Extract the (X, Y) coordinate from the center of the cell holding the provided text.  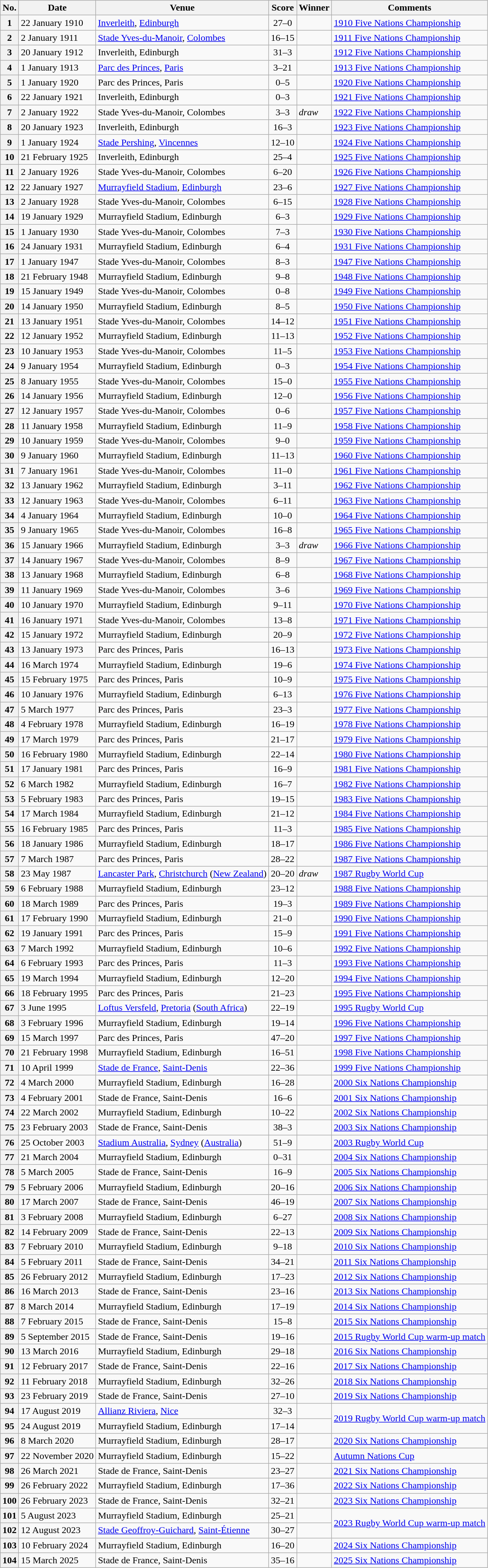
81 (9, 1217)
14 February 2009 (57, 1232)
51 (9, 769)
9–11 (282, 605)
73 (9, 1097)
19–14 (282, 1023)
6–20 (282, 172)
1950 Five Nations Championship (410, 306)
67 (9, 1008)
26 February 2023 (57, 1501)
1965 Five Nations Championship (410, 530)
16–6 (282, 1097)
0–5 (282, 82)
61 (9, 919)
2000 Six Nations Championship (410, 1082)
18 March 1989 (57, 903)
1978 Five Nations Championship (410, 724)
30 (9, 456)
17 February 1990 (57, 919)
10 January 1953 (57, 351)
16–19 (282, 724)
1926 Five Nations Championship (410, 172)
6–8 (282, 575)
1971 Five Nations Championship (410, 620)
1980 Five Nations Championship (410, 754)
69 (9, 1038)
6–4 (282, 247)
19 January 1991 (57, 933)
15 January 1966 (57, 545)
20–9 (282, 635)
60 (9, 903)
20–16 (282, 1187)
2004 Six Nations Championship (410, 1157)
9 January 1960 (57, 456)
2015 Six Nations Championship (410, 1321)
31–3 (282, 53)
31 (9, 471)
64 (9, 963)
5 February 1983 (57, 799)
29 (9, 441)
2003 Rugby World Cup (410, 1142)
1913 Five Nations Championship (410, 67)
13–8 (282, 620)
8 March 2020 (57, 1441)
1954 Five Nations Championship (410, 366)
16 March 2013 (57, 1292)
19 March 1994 (57, 978)
97 (9, 1456)
7 March 1992 (57, 948)
26 February 2022 (57, 1486)
17 March 2007 (57, 1202)
1949 Five Nations Championship (410, 291)
3–11 (282, 486)
86 (9, 1292)
6 February 1988 (57, 888)
18 January 1986 (57, 844)
1963 Five Nations Championship (410, 500)
104 (9, 1560)
14 January 1956 (57, 396)
1928 Five Nations Championship (410, 202)
10 January 1976 (57, 695)
12 (9, 187)
2015 Rugby World Cup warm-up match (410, 1336)
2 January 1922 (57, 112)
3–6 (282, 590)
59 (9, 888)
6–15 (282, 202)
1948 Five Nations Championship (410, 276)
1925 Five Nations Championship (410, 157)
1989 Five Nations Championship (410, 903)
15 January 1972 (57, 635)
1992 Five Nations Championship (410, 948)
20 (9, 306)
2010 Six Nations Championship (410, 1247)
10–9 (282, 680)
74 (9, 1112)
82 (9, 1232)
28–17 (282, 1441)
83 (9, 1247)
2021 Six Nations Championship (410, 1471)
12 February 2017 (57, 1366)
15 (9, 232)
1979 Five Nations Championship (410, 739)
16–51 (282, 1053)
5 August 2023 (57, 1515)
1927 Five Nations Championship (410, 187)
16–28 (282, 1082)
1964 Five Nations Championship (410, 515)
22 (9, 336)
11 January 1969 (57, 590)
3 (9, 53)
43 (9, 649)
91 (9, 1366)
14 January 1967 (57, 560)
16–8 (282, 530)
47–20 (282, 1038)
8 (9, 127)
3–21 (282, 67)
6–11 (282, 500)
24 January 1931 (57, 247)
15–22 (282, 1456)
22–14 (282, 754)
25 October 2003 (57, 1142)
1995 Rugby World Cup (410, 1008)
2020 Six Nations Championship (410, 1441)
33 (9, 500)
5 March 2005 (57, 1172)
1997 Five Nations Championship (410, 1038)
32–3 (282, 1411)
2013 Six Nations Championship (410, 1292)
23 May 1987 (57, 873)
80 (9, 1202)
23–12 (282, 888)
23–3 (282, 709)
71 (9, 1068)
11 (9, 172)
7 February 2015 (57, 1321)
44 (9, 665)
4 January 1964 (57, 515)
30–27 (282, 1530)
11 February 2018 (57, 1381)
23 (9, 351)
58 (9, 873)
38 (9, 575)
1985 Five Nations Championship (410, 829)
1983 Five Nations Championship (410, 799)
No. (9, 8)
55 (9, 829)
1957 Five Nations Championship (410, 411)
Allianz Riviera, Nice (182, 1411)
24 August 2019 (57, 1426)
9 January 1954 (57, 366)
1974 Five Nations Championship (410, 665)
1 January 1913 (57, 67)
37 (9, 560)
51–9 (282, 1142)
8 January 1955 (57, 381)
Stadium Australia, Sydney (Australia) (182, 1142)
13 March 2016 (57, 1351)
3 February 1996 (57, 1023)
1969 Five Nations Championship (410, 590)
2024 Six Nations Championship (410, 1545)
1953 Five Nations Championship (410, 351)
21–0 (282, 919)
10–22 (282, 1112)
1920 Five Nations Championship (410, 82)
25 (9, 381)
11 January 1958 (57, 426)
21–23 (282, 993)
19–15 (282, 799)
23–6 (282, 187)
4 (9, 67)
15–8 (282, 1321)
1973 Five Nations Championship (410, 649)
1955 Five Nations Championship (410, 381)
Date (57, 8)
2 January 1926 (57, 172)
41 (9, 620)
2014 Six Nations Championship (410, 1306)
2022 Six Nations Championship (410, 1486)
13 January 1962 (57, 486)
12–20 (282, 978)
12 January 1952 (57, 336)
24 (9, 366)
52 (9, 784)
17–14 (282, 1426)
17 March 1984 (57, 814)
63 (9, 948)
16–13 (282, 649)
Autumn Nations Cup (410, 1456)
34–21 (282, 1262)
1956 Five Nations Championship (410, 396)
11–9 (282, 426)
65 (9, 978)
9–0 (282, 441)
1952 Five Nations Championship (410, 336)
9 (9, 142)
16 January 1971 (57, 620)
79 (9, 1187)
1 (9, 23)
9 January 1965 (57, 530)
10 January 1970 (57, 605)
75 (9, 1127)
18 February 1995 (57, 993)
1987 Rugby World Cup (410, 873)
6 February 1993 (57, 963)
17 March 1979 (57, 739)
17–23 (282, 1277)
6 March 1982 (57, 784)
0–6 (282, 411)
72 (9, 1082)
2017 Six Nations Championship (410, 1366)
Stade Pershing, Vincennes (182, 142)
22–13 (282, 1232)
1996 Five Nations Championship (410, 1023)
22 November 2020 (57, 1456)
1 January 1930 (57, 232)
1975 Five Nations Championship (410, 680)
68 (9, 1023)
1947 Five Nations Championship (410, 262)
29–18 (282, 1351)
12–0 (282, 396)
101 (9, 1515)
6–13 (282, 695)
23 February 2019 (57, 1396)
Winner (314, 8)
14–12 (282, 321)
88 (9, 1321)
Lancaster Park, Christchurch (New Zealand) (182, 873)
1 January 1920 (57, 82)
14 January 1950 (57, 306)
84 (9, 1262)
92 (9, 1381)
5 September 2015 (57, 1336)
2012 Six Nations Championship (410, 1277)
23–27 (282, 1471)
2002 Six Nations Championship (410, 1112)
1976 Five Nations Championship (410, 695)
Stade Geoffroy-Guichard, Saint-Étienne (182, 1530)
20 January 1923 (57, 127)
16 February 1980 (57, 754)
0–8 (282, 291)
2009 Six Nations Championship (410, 1232)
1958 Five Nations Championship (410, 426)
7 (9, 112)
2019 Rugby World Cup warm-up match (410, 1419)
4 February 1978 (57, 724)
6–27 (282, 1217)
7 January 1961 (57, 471)
0–31 (282, 1157)
1929 Five Nations Championship (410, 217)
1922 Five Nations Championship (410, 112)
22–36 (282, 1068)
22 January 1921 (57, 97)
26 March 2021 (57, 1471)
1986 Five Nations Championship (410, 844)
2001 Six Nations Championship (410, 1097)
11–0 (282, 471)
1962 Five Nations Championship (410, 486)
1990 Five Nations Championship (410, 919)
19–16 (282, 1336)
5 March 1977 (57, 709)
32–26 (282, 1381)
1959 Five Nations Championship (410, 441)
16 (9, 247)
Comments (410, 8)
36 (9, 545)
25–4 (282, 157)
1972 Five Nations Championship (410, 635)
19–6 (282, 665)
85 (9, 1277)
12 August 2023 (57, 1530)
10 April 1999 (57, 1068)
10 January 1959 (57, 441)
10–0 (282, 515)
16–7 (282, 784)
26 February 2012 (57, 1277)
27–10 (282, 1396)
2016 Six Nations Championship (410, 1351)
21 February 1998 (57, 1053)
1970 Five Nations Championship (410, 605)
35–16 (282, 1560)
16–15 (282, 38)
8 March 2014 (57, 1306)
1998 Five Nations Championship (410, 1053)
1987 Five Nations Championship (410, 859)
1977 Five Nations Championship (410, 709)
1 January 1924 (57, 142)
32–21 (282, 1501)
16 March 1974 (57, 665)
62 (9, 933)
53 (9, 799)
2019 Six Nations Championship (410, 1396)
28–22 (282, 859)
22 January 1927 (57, 187)
Score (282, 8)
7 March 1987 (57, 859)
15 January 1949 (57, 291)
2 January 1928 (57, 202)
57 (9, 859)
34 (9, 515)
2006 Six Nations Championship (410, 1187)
22–16 (282, 1366)
15–0 (282, 381)
1995 Five Nations Championship (410, 993)
17 (9, 262)
1911 Five Nations Championship (410, 38)
17 January 1981 (57, 769)
2025 Six Nations Championship (410, 1560)
13 (9, 202)
17–36 (282, 1486)
5 February 2011 (57, 1262)
19 January 1929 (57, 217)
14 (9, 217)
2 January 1911 (57, 38)
22 January 1910 (57, 23)
5 (9, 82)
2023 Six Nations Championship (410, 1501)
25–21 (282, 1515)
54 (9, 814)
9–18 (282, 1247)
1921 Five Nations Championship (410, 97)
19–3 (282, 903)
87 (9, 1306)
23–16 (282, 1292)
2011 Six Nations Championship (410, 1262)
90 (9, 1351)
2 (9, 38)
15 March 1997 (57, 1038)
50 (9, 754)
89 (9, 1336)
99 (9, 1486)
42 (9, 635)
21 February 1925 (57, 157)
Venue (182, 8)
12–10 (282, 142)
47 (9, 709)
21 February 1948 (57, 276)
27–0 (282, 23)
13 January 1951 (57, 321)
8–5 (282, 306)
19 (9, 291)
2003 Six Nations Championship (410, 1127)
13 January 1973 (57, 649)
49 (9, 739)
32 (9, 486)
39 (9, 590)
76 (9, 1142)
96 (9, 1441)
17–19 (282, 1306)
1924 Five Nations Championship (410, 142)
1 January 1947 (57, 262)
3 June 1995 (57, 1008)
8–9 (282, 560)
13 January 1968 (57, 575)
1912 Five Nations Championship (410, 53)
12 January 1957 (57, 411)
46 (9, 695)
16–3 (282, 127)
26 (9, 396)
94 (9, 1411)
1960 Five Nations Championship (410, 456)
2007 Six Nations Championship (410, 1202)
1923 Five Nations Championship (410, 127)
1961 Five Nations Championship (410, 471)
40 (9, 605)
22–19 (282, 1008)
98 (9, 1471)
6 (9, 97)
20 January 1912 (57, 53)
20–20 (282, 873)
15 March 2025 (57, 1560)
48 (9, 724)
5 February 2006 (57, 1187)
56 (9, 844)
1967 Five Nations Championship (410, 560)
70 (9, 1053)
Loftus Versfeld, Pretoria (South Africa) (182, 1008)
1931 Five Nations Championship (410, 247)
17 August 2019 (57, 1411)
15 February 1975 (57, 680)
21–12 (282, 814)
1951 Five Nations Championship (410, 321)
1994 Five Nations Championship (410, 978)
8–3 (282, 262)
1991 Five Nations Championship (410, 933)
1993 Five Nations Championship (410, 963)
2023 Rugby World Cup warm-up match (410, 1523)
9–8 (282, 276)
16–20 (282, 1545)
18 (9, 276)
1930 Five Nations Championship (410, 232)
77 (9, 1157)
15–9 (282, 933)
12 January 1963 (57, 500)
11–5 (282, 351)
1988 Five Nations Championship (410, 888)
1984 Five Nations Championship (410, 814)
46–19 (282, 1202)
4 March 2000 (57, 1082)
18–17 (282, 844)
1910 Five Nations Championship (410, 23)
1981 Five Nations Championship (410, 769)
103 (9, 1545)
23 February 2003 (57, 1127)
35 (9, 530)
95 (9, 1426)
10–6 (282, 948)
66 (9, 993)
2018 Six Nations Championship (410, 1381)
3 February 2008 (57, 1217)
1999 Five Nations Championship (410, 1068)
28 (9, 426)
78 (9, 1172)
10 (9, 157)
22 March 2002 (57, 1112)
10 February 2024 (57, 1545)
7–3 (282, 232)
21 March 2004 (57, 1157)
2008 Six Nations Championship (410, 1217)
21 (9, 321)
1968 Five Nations Championship (410, 575)
45 (9, 680)
93 (9, 1396)
2005 Six Nations Championship (410, 1172)
7 February 2010 (57, 1247)
27 (9, 411)
21–17 (282, 739)
102 (9, 1530)
6–3 (282, 217)
4 February 2001 (57, 1097)
38–3 (282, 1127)
1966 Five Nations Championship (410, 545)
1982 Five Nations Championship (410, 784)
16 February 1985 (57, 829)
100 (9, 1501)
